Capture the cell that displays the provided text and extract its (X, Y) central coordinate. 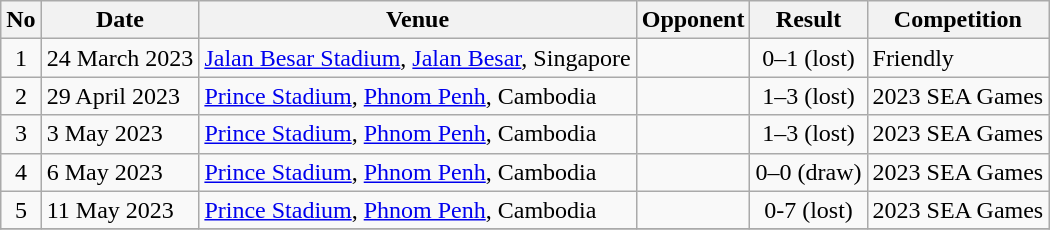
4 (21, 172)
5 (21, 210)
Opponent (693, 20)
0–0 (draw) (808, 172)
3 May 2023 (120, 134)
2 (21, 96)
Friendly (958, 58)
0–1 (lost) (808, 58)
Date (120, 20)
6 May 2023 (120, 172)
29 April 2023 (120, 96)
Venue (418, 20)
11 May 2023 (120, 210)
Jalan Besar Stadium, Jalan Besar, Singapore (418, 58)
3 (21, 134)
No (21, 20)
24 March 2023 (120, 58)
1 (21, 58)
0-7 (lost) (808, 210)
Result (808, 20)
Competition (958, 20)
